Identify which cell holds the provided text, then report its [x, y] central coordinate. 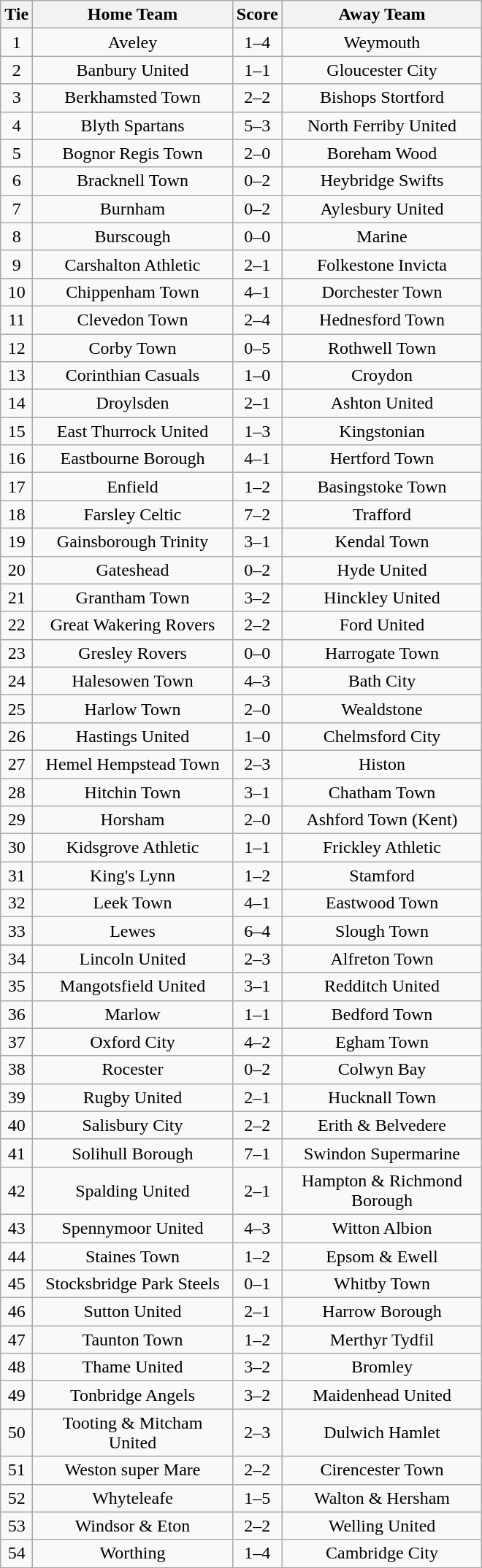
Bath City [382, 681]
Taunton Town [133, 1340]
Hampton & Richmond Borough [382, 1191]
Rothwell Town [382, 348]
15 [17, 431]
Hertford Town [382, 459]
Burscough [133, 236]
Tie [17, 15]
43 [17, 1228]
Cirencester Town [382, 1470]
Chatham Town [382, 792]
51 [17, 1470]
Histon [382, 764]
Redditch United [382, 986]
Croydon [382, 376]
10 [17, 292]
Banbury United [133, 70]
Dulwich Hamlet [382, 1433]
42 [17, 1191]
Weymouth [382, 42]
36 [17, 1014]
38 [17, 1070]
34 [17, 959]
North Ferriby United [382, 125]
Basingstoke Town [382, 487]
48 [17, 1367]
12 [17, 348]
Ford United [382, 625]
5 [17, 153]
Bedford Town [382, 1014]
Stocksbridge Park Steels [133, 1284]
11 [17, 320]
46 [17, 1312]
Score [257, 15]
Marlow [133, 1014]
Bracknell Town [133, 181]
Welling United [382, 1526]
33 [17, 931]
Heybridge Swifts [382, 181]
Horsham [133, 820]
Colwyn Bay [382, 1070]
Maidenhead United [382, 1395]
Leek Town [133, 903]
Hucknall Town [382, 1097]
Slough Town [382, 931]
Trafford [382, 514]
Burnham [133, 209]
Whitby Town [382, 1284]
Tonbridge Angels [133, 1395]
Eastbourne Borough [133, 459]
5–3 [257, 125]
Kidsgrove Athletic [133, 848]
35 [17, 986]
Solihull Borough [133, 1153]
16 [17, 459]
Boreham Wood [382, 153]
Chippenham Town [133, 292]
49 [17, 1395]
17 [17, 487]
Rugby United [133, 1097]
29 [17, 820]
8 [17, 236]
Berkhamsted Town [133, 98]
Hitchin Town [133, 792]
Dorchester Town [382, 292]
19 [17, 542]
Bishops Stortford [382, 98]
Hemel Hempstead Town [133, 764]
Gresley Rovers [133, 653]
Weston super Mare [133, 1470]
Spalding United [133, 1191]
Mangotsfield United [133, 986]
6 [17, 181]
Worthing [133, 1553]
Harrow Borough [382, 1312]
Hednesford Town [382, 320]
East Thurrock United [133, 431]
53 [17, 1526]
Merthyr Tydfil [382, 1340]
4–2 [257, 1042]
25 [17, 708]
Hyde United [382, 570]
7–2 [257, 514]
2–4 [257, 320]
22 [17, 625]
Erith & Belvedere [382, 1125]
26 [17, 736]
23 [17, 653]
Lincoln United [133, 959]
Chelmsford City [382, 736]
30 [17, 848]
Frickley Athletic [382, 848]
54 [17, 1553]
Staines Town [133, 1256]
14 [17, 403]
6–4 [257, 931]
1–5 [257, 1498]
Carshalton Athletic [133, 264]
Lewes [133, 931]
Home Team [133, 15]
Aveley [133, 42]
7–1 [257, 1153]
9 [17, 264]
28 [17, 792]
18 [17, 514]
Grantham Town [133, 598]
21 [17, 598]
Kendal Town [382, 542]
Droylsden [133, 403]
2 [17, 70]
52 [17, 1498]
Tooting & Mitcham United [133, 1433]
Gainsborough Trinity [133, 542]
Away Team [382, 15]
Blyth Spartans [133, 125]
20 [17, 570]
Clevedon Town [133, 320]
Stamford [382, 876]
Ashton United [382, 403]
Enfield [133, 487]
Salisbury City [133, 1125]
Epsom & Ewell [382, 1256]
0–5 [257, 348]
Alfreton Town [382, 959]
Whyteleafe [133, 1498]
Cambridge City [382, 1553]
Spennymoor United [133, 1228]
Corby Town [133, 348]
44 [17, 1256]
Great Wakering Rovers [133, 625]
24 [17, 681]
39 [17, 1097]
Sutton United [133, 1312]
41 [17, 1153]
Swindon Supermarine [382, 1153]
4 [17, 125]
Halesowen Town [133, 681]
Eastwood Town [382, 903]
Thame United [133, 1367]
Hastings United [133, 736]
Bognor Regis Town [133, 153]
1–3 [257, 431]
Harrogate Town [382, 653]
Ashford Town (Kent) [382, 820]
Harlow Town [133, 708]
7 [17, 209]
37 [17, 1042]
50 [17, 1433]
Egham Town [382, 1042]
Aylesbury United [382, 209]
Witton Albion [382, 1228]
King's Lynn [133, 876]
Windsor & Eton [133, 1526]
Farsley Celtic [133, 514]
1 [17, 42]
13 [17, 376]
Corinthian Casuals [133, 376]
40 [17, 1125]
Oxford City [133, 1042]
0–1 [257, 1284]
27 [17, 764]
Bromley [382, 1367]
Kingstonian [382, 431]
3 [17, 98]
Gateshead [133, 570]
Wealdstone [382, 708]
Folkestone Invicta [382, 264]
31 [17, 876]
47 [17, 1340]
45 [17, 1284]
Walton & Hersham [382, 1498]
Hinckley United [382, 598]
Gloucester City [382, 70]
32 [17, 903]
Rocester [133, 1070]
Marine [382, 236]
